Extract the (X, Y) coordinate from the center of the cell holding the provided text.  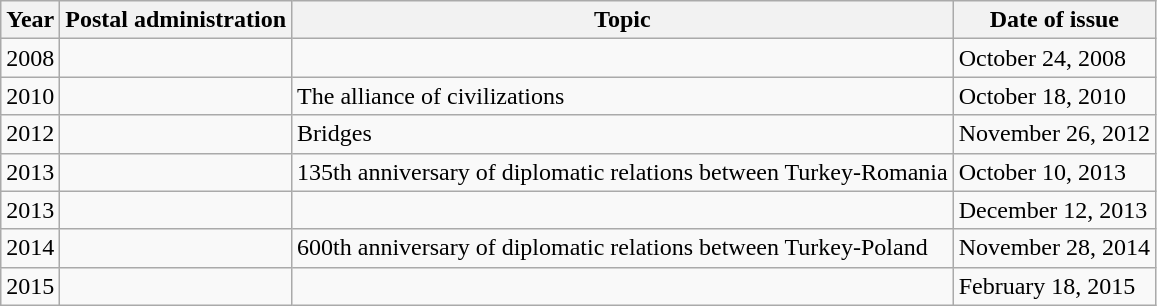
Bridges (623, 134)
135th anniversary of diplomatic relations between Turkey-Romania (623, 172)
600th anniversary of diplomatic relations between Turkey-Poland (623, 248)
2010 (30, 96)
October 18, 2010 (1054, 96)
February 18, 2015 (1054, 286)
October 10, 2013 (1054, 172)
Topic (623, 20)
Postal administration (176, 20)
November 26, 2012 (1054, 134)
December 12, 2013 (1054, 210)
October 24, 2008 (1054, 58)
2015 (30, 286)
Date of issue (1054, 20)
2014 (30, 248)
2012 (30, 134)
The alliance of civilizations (623, 96)
November 28, 2014 (1054, 248)
Year (30, 20)
2008 (30, 58)
